From the cell containing the given text, extract its center point as (X, Y) coordinate. 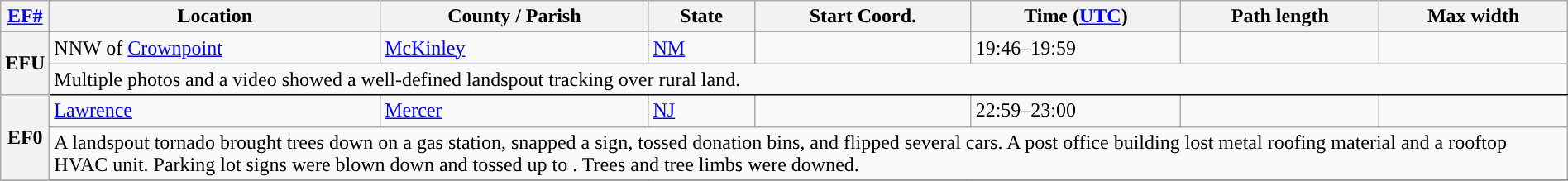
Max width (1474, 17)
22:59–23:00 (1076, 111)
Location (215, 17)
Start Coord. (863, 17)
EF0 (25, 137)
NM (701, 48)
EFU (25, 64)
County / Parish (514, 17)
NJ (701, 111)
State (701, 17)
McKinley (514, 48)
Path length (1280, 17)
NNW of Crownpoint (215, 48)
Lawrence (215, 111)
19:46–19:59 (1076, 48)
Mercer (514, 111)
Multiple photos and a video showed a well-defined landspout tracking over rural land. (809, 79)
Time (UTC) (1076, 17)
EF# (25, 17)
